Identify which cell holds the provided text, then report its [x, y] central coordinate. 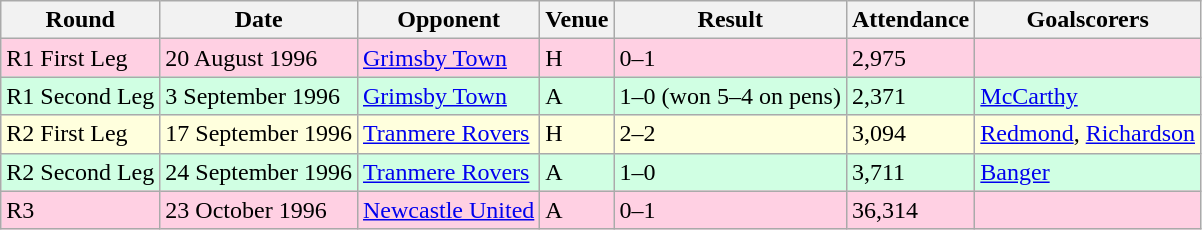
R1 First Leg [80, 58]
R2 First Leg [80, 134]
3 September 1996 [259, 96]
17 September 1996 [259, 134]
R1 Second Leg [80, 96]
McCarthy [1088, 96]
1–0 (won 5–4 on pens) [730, 96]
Round [80, 20]
Date [259, 20]
Goalscorers [1088, 20]
2,371 [910, 96]
Banger [1088, 172]
2,975 [910, 58]
2–2 [730, 134]
Venue [577, 20]
24 September 1996 [259, 172]
Redmond, Richardson [1088, 134]
20 August 1996 [259, 58]
R3 [80, 210]
1–0 [730, 172]
23 October 1996 [259, 210]
Opponent [448, 20]
3,094 [910, 134]
3,711 [910, 172]
36,314 [910, 210]
Attendance [910, 20]
Result [730, 20]
R2 Second Leg [80, 172]
Newcastle United [448, 210]
